Extract the (X, Y) coordinate from the center of the cell holding the provided text.  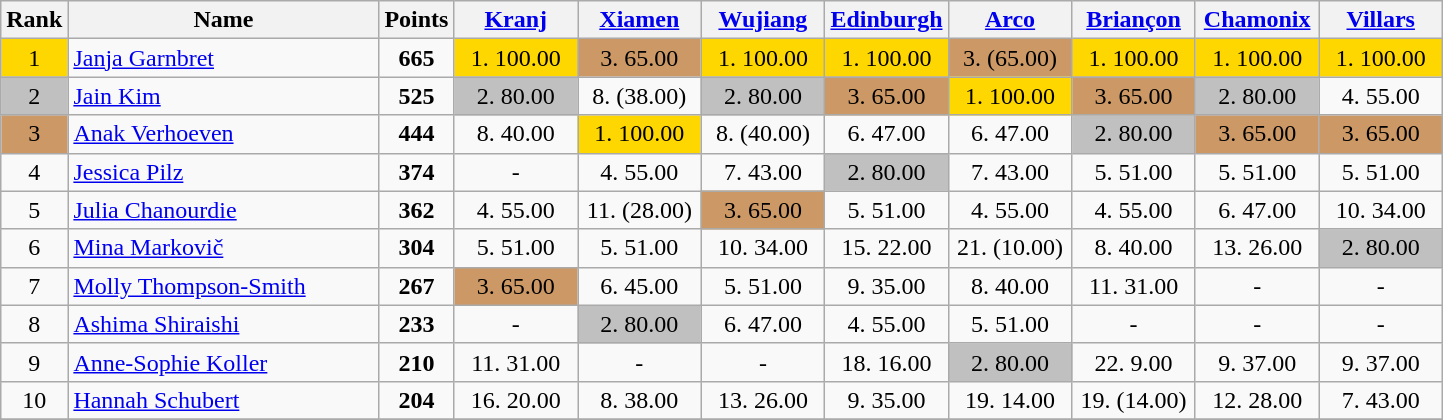
1 (34, 58)
Mina Markovič (224, 248)
Molly Thompson-Smith (224, 286)
Anak Verhoeven (224, 134)
9 (34, 362)
21. (10.00) (1010, 248)
3. (65.00) (1010, 58)
Villars (1381, 20)
19. (14.00) (1134, 400)
19. 14.00 (1010, 400)
2 (34, 96)
Chamonix (1257, 20)
Jain Kim (224, 96)
15. 22.00 (887, 248)
Kranj (516, 20)
233 (416, 324)
7 (34, 286)
525 (416, 96)
362 (416, 210)
444 (416, 134)
Arco (1010, 20)
11. (28.00) (640, 210)
204 (416, 400)
Xiamen (640, 20)
Rank (34, 20)
3 (34, 134)
8. 38.00 (640, 400)
Hannah Schubert (224, 400)
18. 16.00 (887, 362)
Julia Chanourdie (224, 210)
665 (416, 58)
374 (416, 172)
Briançon (1134, 20)
6. 45.00 (640, 286)
Ashima Shiraishi (224, 324)
Jessica Pilz (224, 172)
Edinburgh (887, 20)
304 (416, 248)
12. 28.00 (1257, 400)
10 (34, 400)
8. (38.00) (640, 96)
210 (416, 362)
Points (416, 20)
4 (34, 172)
16. 20.00 (516, 400)
Janja Garnbret (224, 58)
267 (416, 286)
Name (224, 20)
8 (34, 324)
5 (34, 210)
8. (40.00) (763, 134)
22. 9.00 (1134, 362)
Anne-Sophie Koller (224, 362)
Wujiang (763, 20)
6 (34, 248)
